Detect which cell encompasses the target text, then output its (X, Y) center coordinate. 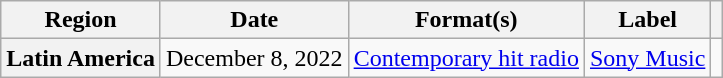
Region (81, 20)
Contemporary hit radio (466, 58)
December 8, 2022 (254, 58)
Latin America (81, 58)
Format(s) (466, 20)
Label (647, 20)
Date (254, 20)
Sony Music (647, 58)
